For the text-containing cell, return its midpoint in [X, Y] coordinate format. 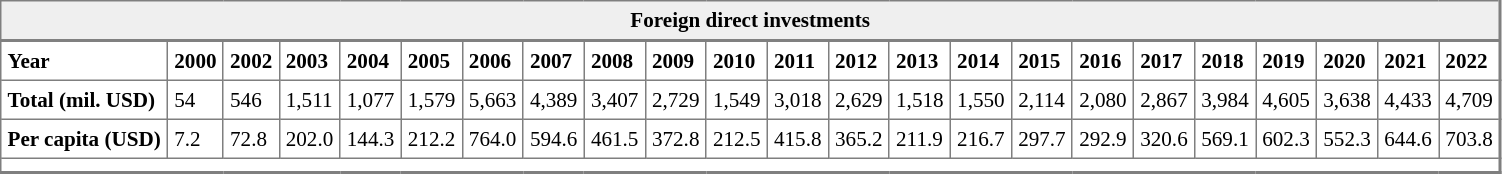
703.8 [1470, 138]
569.1 [1224, 138]
2002 [251, 61]
Total (mil. USD) [84, 100]
372.8 [676, 138]
3,984 [1224, 100]
4,389 [554, 100]
5,663 [492, 100]
2,114 [1042, 100]
2022 [1470, 61]
2011 [798, 61]
2009 [676, 61]
2000 [196, 61]
Foreign direct investments [751, 21]
1,511 [310, 100]
2,729 [676, 100]
Per capita (USD) [84, 138]
2016 [1102, 61]
3,638 [1348, 100]
2007 [554, 61]
2019 [1286, 61]
1,579 [432, 100]
2015 [1042, 61]
2006 [492, 61]
212.5 [736, 138]
2014 [980, 61]
2017 [1164, 61]
3,407 [614, 100]
2,867 [1164, 100]
144.3 [370, 138]
602.3 [1286, 138]
2021 [1408, 61]
461.5 [614, 138]
72.8 [251, 138]
212.2 [432, 138]
2,629 [858, 100]
4,605 [1286, 100]
764.0 [492, 138]
2003 [310, 61]
1,550 [980, 100]
4,433 [1408, 100]
4,709 [1470, 100]
594.6 [554, 138]
3,018 [798, 100]
Year [84, 61]
202.0 [310, 138]
1,518 [920, 100]
2004 [370, 61]
320.6 [1164, 138]
2012 [858, 61]
644.6 [1408, 138]
2,080 [1102, 100]
1,077 [370, 100]
297.7 [1042, 138]
54 [196, 100]
552.3 [1348, 138]
2013 [920, 61]
2010 [736, 61]
2005 [432, 61]
2020 [1348, 61]
1,549 [736, 100]
216.7 [980, 138]
546 [251, 100]
7.2 [196, 138]
2018 [1224, 61]
2008 [614, 61]
415.8 [798, 138]
365.2 [858, 138]
292.9 [1102, 138]
211.9 [920, 138]
